Provide the (x, y) coordinate of the cell's center where the given text is located.  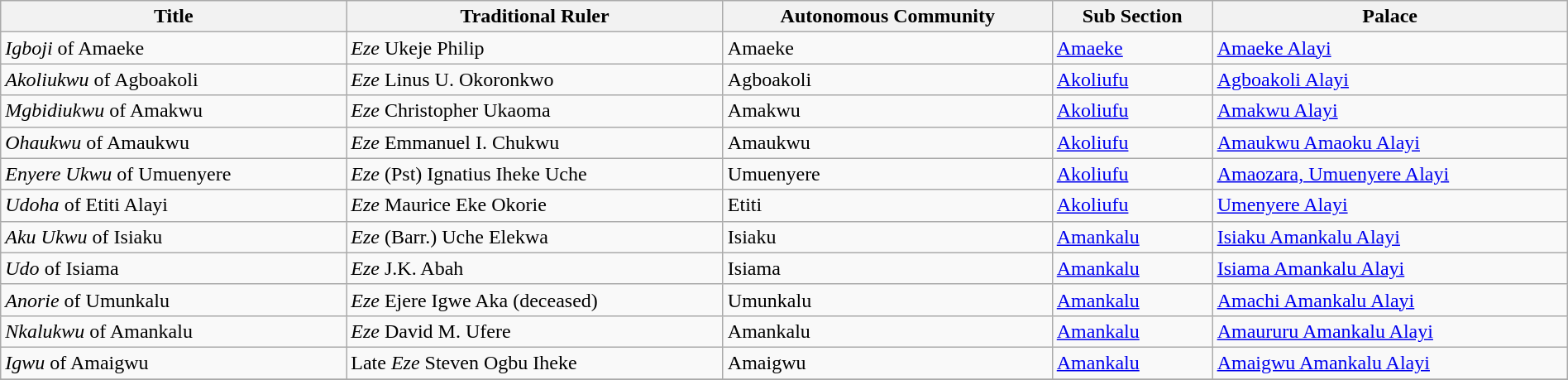
Anorie of Umunkalu (174, 300)
Autonomous Community (887, 17)
Nkalukwu of Amankalu (174, 331)
Agboakoli (887, 79)
Umenyere Alayi (1389, 205)
Amaukwu (887, 142)
Eze Ukeje Philip (535, 48)
Palace (1389, 17)
Amachi Amankalu Alayi (1389, 300)
Isiaku (887, 237)
Umunkalu (887, 300)
Aku Ukwu of Isiaku (174, 237)
Udoha of Etiti Alayi (174, 205)
Igboji of Amaeke (174, 48)
Amaururu Amankalu Alayi (1389, 331)
Late Eze Steven Ogbu Iheke (535, 363)
Eze Ejere Igwe Aka (deceased) (535, 300)
Eze Linus U. Okoronkwo (535, 79)
Eze J.K. Abah (535, 268)
Igwu of Amaigwu (174, 363)
Enyere Ukwu of Umuenyere (174, 174)
Etiti (887, 205)
Agboakoli Alayi (1389, 79)
Akoliukwu of Agboakoli (174, 79)
Title (174, 17)
Amakwu Alayi (1389, 111)
Eze (Pst) Ignatius Iheke Uche (535, 174)
Eze Emmanuel I. Chukwu (535, 142)
Amaozara, Umuenyere Alayi (1389, 174)
Eze Christopher Ukaoma (535, 111)
Amakwu (887, 111)
Ohaukwu of Amaukwu (174, 142)
Amaeke Alayi (1389, 48)
Isiama (887, 268)
Eze Maurice Eke Okorie (535, 205)
Amaigwu (887, 363)
Mgbidiukwu of Amakwu (174, 111)
Isiama Amankalu Alayi (1389, 268)
Eze David M. Ufere (535, 331)
Amaukwu Amaoku Alayi (1389, 142)
Isiaku Amankalu Alayi (1389, 237)
Eze (Barr.) Uche Elekwa (535, 237)
Sub Section (1132, 17)
Amaigwu Amankalu Alayi (1389, 363)
Udo of Isiama (174, 268)
Traditional Ruler (535, 17)
Umuenyere (887, 174)
